Output the [X, Y] coordinate of the center of the cell containing the given text.  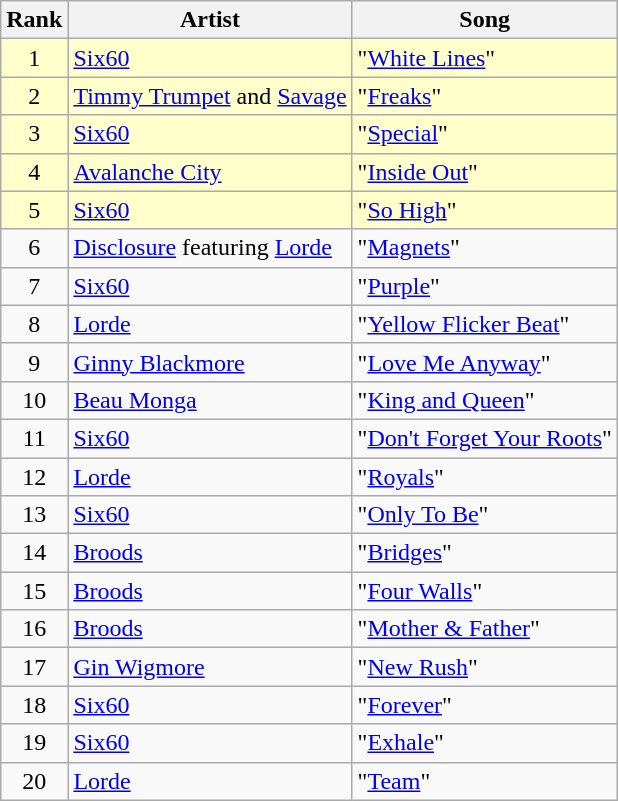
Ginny Blackmore [210, 362]
"Freaks" [484, 96]
"Inside Out" [484, 172]
"So High" [484, 210]
20 [34, 781]
10 [34, 400]
"Four Walls" [484, 591]
8 [34, 324]
"Team" [484, 781]
Timmy Trumpet and Savage [210, 96]
1 [34, 58]
12 [34, 477]
4 [34, 172]
"White Lines" [484, 58]
5 [34, 210]
Gin Wigmore [210, 667]
6 [34, 248]
11 [34, 438]
"Yellow Flicker Beat" [484, 324]
"King and Queen" [484, 400]
Rank [34, 20]
13 [34, 515]
2 [34, 96]
3 [34, 134]
"Special" [484, 134]
"Purple" [484, 286]
7 [34, 286]
"Mother & Father" [484, 629]
"Bridges" [484, 553]
"Love Me Anyway" [484, 362]
15 [34, 591]
"Forever" [484, 705]
17 [34, 667]
9 [34, 362]
16 [34, 629]
"Magnets" [484, 248]
"New Rush" [484, 667]
"Royals" [484, 477]
Song [484, 20]
Beau Monga [210, 400]
14 [34, 553]
Avalanche City [210, 172]
18 [34, 705]
Disclosure featuring Lorde [210, 248]
Artist [210, 20]
"Exhale" [484, 743]
19 [34, 743]
"Only To Be" [484, 515]
"Don't Forget Your Roots" [484, 438]
